From the cell containing the given text, extract its center point as (x, y) coordinate. 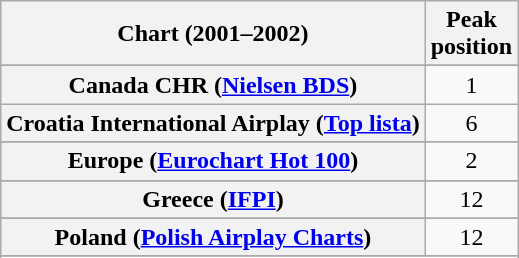
Croatia International Airplay (Top lista) (213, 123)
Poland (Polish Airplay Charts) (213, 237)
Peakposition (471, 34)
Europe (Eurochart Hot 100) (213, 161)
Greece (IFPI) (213, 199)
Chart (2001–2002) (213, 34)
1 (471, 85)
2 (471, 161)
Canada CHR (Nielsen BDS) (213, 85)
6 (471, 123)
